Determine the [X, Y] coordinate at the center of the cell enclosing the given text.  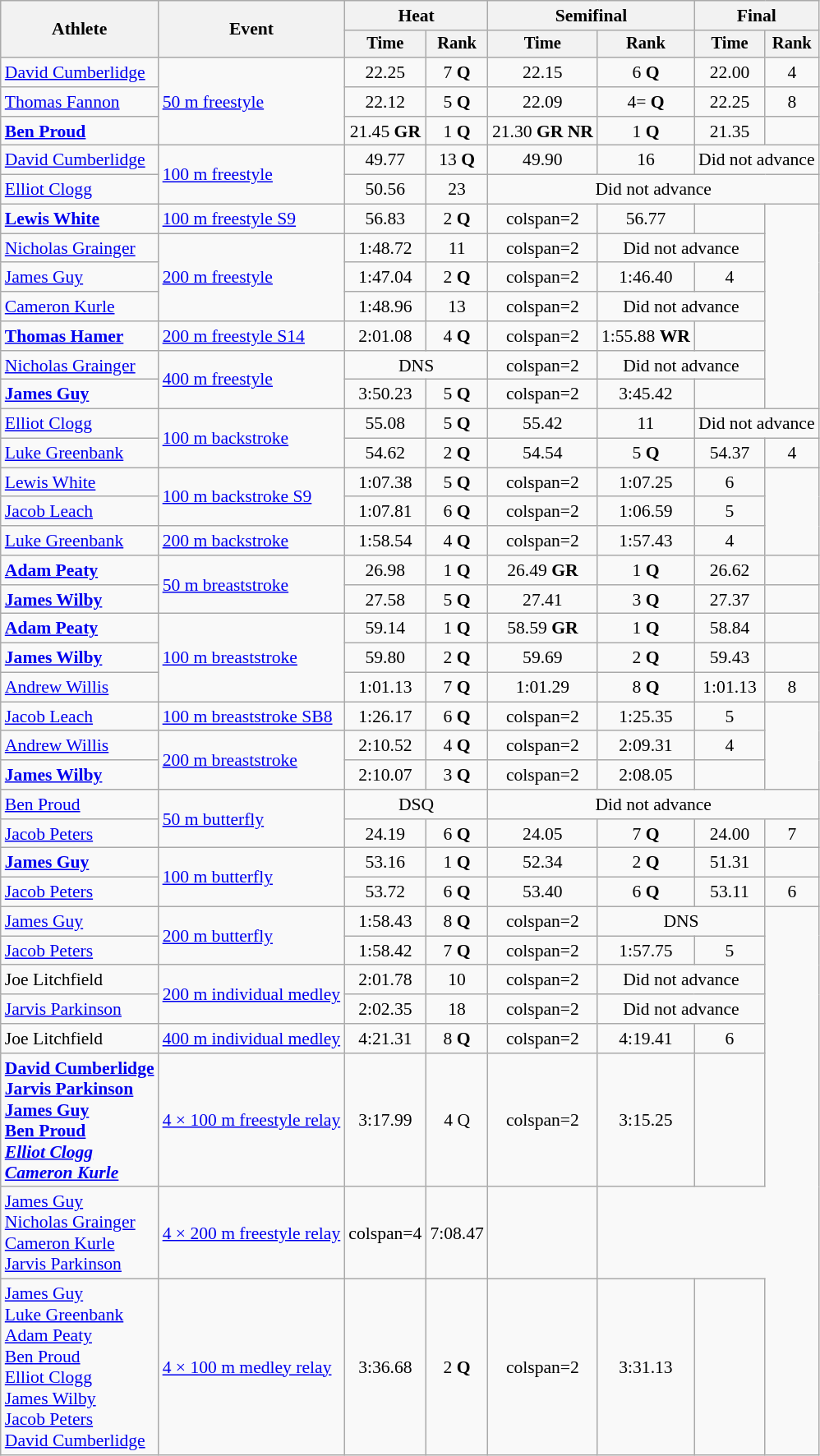
200 m breaststroke [251, 761]
21.30 GR NR [542, 131]
22.12 [385, 102]
James GuyLuke GreenbankAdam PeatyBen ProudElliot CloggJames WilbyJacob PetersDavid Cumberlidge [80, 1367]
100 m freestyle S9 [251, 219]
1:07.25 [646, 482]
1:48.72 [385, 248]
50 m breaststroke [251, 585]
4:21.31 [385, 1039]
52.34 [542, 863]
3:31.13 [646, 1367]
22.09 [542, 102]
4:19.41 [646, 1039]
4 × 200 m freestyle relay [251, 1233]
54.37 [730, 454]
3:15.25 [646, 1121]
Event [251, 30]
55.08 [385, 424]
56.77 [646, 219]
1:06.59 [646, 512]
18 [457, 1009]
100 m butterfly [251, 878]
26.62 [730, 570]
2:09.31 [646, 746]
26.98 [385, 570]
58.84 [730, 629]
2:10.07 [385, 775]
10 [457, 980]
1:26.17 [385, 716]
100 m breaststroke SB8 [251, 716]
54.54 [542, 454]
400 m individual medley [251, 1039]
50 m freestyle [251, 102]
49.77 [385, 160]
58.59 GR [542, 629]
Semifinal [592, 16]
200 m individual medley [251, 994]
200 m butterfly [251, 937]
1:46.40 [646, 278]
24.05 [542, 834]
200 m freestyle [251, 278]
13 Q [457, 160]
59.14 [385, 629]
53.72 [385, 892]
1:07.81 [385, 512]
51.31 [730, 863]
1:58.54 [385, 541]
200 m backstroke [251, 541]
50.56 [385, 190]
27.37 [730, 600]
16 [646, 160]
4= Q [646, 102]
3:45.42 [646, 394]
100 m backstroke S9 [251, 496]
53.40 [542, 892]
24.19 [385, 834]
Final [757, 16]
1:58.42 [385, 951]
13 [457, 306]
27.58 [385, 600]
59.80 [385, 658]
59.43 [730, 658]
Heat [416, 16]
2:10.52 [385, 746]
27.41 [542, 600]
3:36.68 [385, 1367]
24.00 [730, 834]
Cameron Kurle [80, 306]
59.69 [542, 658]
James GuyNicholas GraingerCameron KurleJarvis Parkinson [80, 1233]
2:08.05 [646, 775]
Jarvis Parkinson [80, 1009]
100 m breaststroke [251, 657]
4 × 100 m freestyle relay [251, 1121]
2:02.35 [385, 1009]
3:50.23 [385, 394]
400 m freestyle [251, 380]
53.11 [730, 892]
23 [457, 190]
1:07.38 [385, 482]
100 m freestyle [251, 174]
4 × 100 m medley relay [251, 1367]
56.83 [385, 219]
21.35 [730, 131]
21.45 GR [385, 131]
2:01.78 [385, 980]
26.49 GR [542, 570]
David CumberlidgeJarvis ParkinsonJames GuyBen ProudElliot CloggCameron Kurle [80, 1121]
1:57.75 [646, 951]
Thomas Fannon [80, 102]
1:57.43 [646, 541]
1:47.04 [385, 278]
DSQ [416, 804]
100 m backstroke [251, 439]
1:48.96 [385, 306]
2:01.08 [385, 336]
7:08.47 [457, 1233]
200 m freestyle S14 [251, 336]
1:25.35 [646, 716]
1:01.29 [542, 688]
Athlete [80, 30]
55.42 [542, 424]
1:55.88 WR [646, 336]
49.90 [542, 160]
22.15 [542, 72]
colspan=4 [385, 1233]
1:58.43 [385, 922]
22.00 [730, 72]
53.16 [385, 863]
54.62 [385, 454]
50 m butterfly [251, 818]
Thomas Hamer [80, 336]
7 [792, 834]
3:17.99 [385, 1121]
